Provide the [x, y] coordinate of the cell's center where the given text is located.  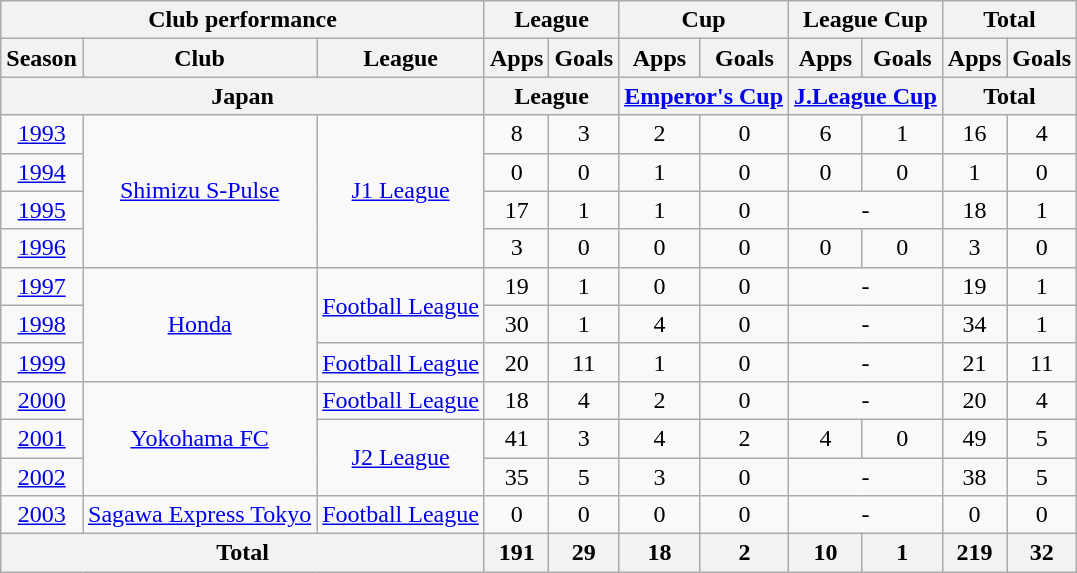
Cup [704, 20]
2001 [42, 438]
1997 [42, 286]
35 [516, 477]
2002 [42, 477]
17 [516, 210]
2000 [42, 400]
32 [1042, 553]
League Cup [866, 20]
1999 [42, 362]
1994 [42, 172]
1998 [42, 324]
Club performance [243, 20]
Honda [199, 324]
2003 [42, 515]
21 [974, 362]
Sagawa Express Tokyo [199, 515]
191 [516, 553]
10 [826, 553]
6 [826, 134]
Yokohama FC [199, 438]
Shimizu S-Pulse [199, 191]
J2 League [401, 457]
30 [516, 324]
38 [974, 477]
16 [974, 134]
1995 [42, 210]
41 [516, 438]
219 [974, 553]
1996 [42, 248]
Club [199, 58]
34 [974, 324]
Emperor's Cup [704, 96]
49 [974, 438]
J.League Cup [866, 96]
J1 League [401, 191]
Japan [243, 96]
29 [584, 553]
1993 [42, 134]
8 [516, 134]
Season [42, 58]
